Identify which cell holds the provided text, then report its [X, Y] central coordinate. 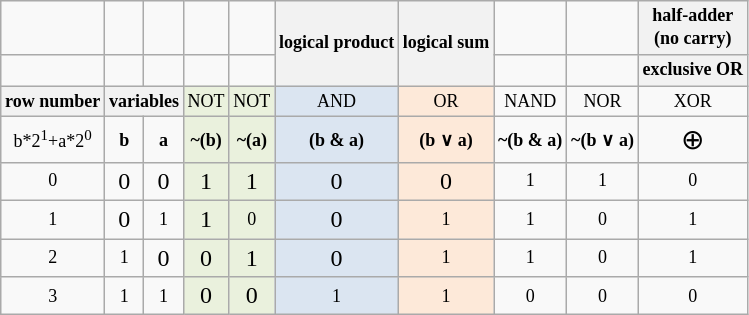
row number [53, 102]
(b & a) [337, 140]
logical sum [446, 44]
(b ∨ a) [446, 140]
exclusive OR [692, 70]
3 [53, 296]
a [164, 140]
logical product [337, 44]
~(b ∨ a) [603, 140]
b*21+a*20 [53, 140]
half-adder(no carry) [692, 28]
~(b) [206, 140]
b [124, 140]
~(a) [252, 140]
variables [144, 102]
⊕ [692, 140]
XOR [692, 102]
AND [337, 102]
NAND [530, 102]
2 [53, 258]
~(b & a) [530, 140]
OR [446, 102]
NOR [603, 102]
